Detect which cell encompasses the target text, then output its [x, y] center coordinate. 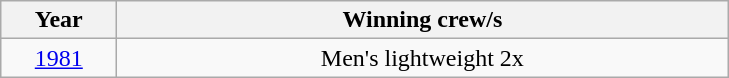
Year [59, 20]
Men's lightweight 2x [422, 58]
Winning crew/s [422, 20]
1981 [59, 58]
